Provide the [X, Y] coordinate of the cell's center where the given text is located.  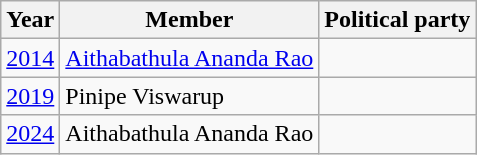
2019 [30, 96]
Political party [398, 20]
2014 [30, 58]
Year [30, 20]
Member [190, 20]
Pinipe Viswarup [190, 96]
2024 [30, 134]
